Capture the cell that displays the provided text and extract its [X, Y] central coordinate. 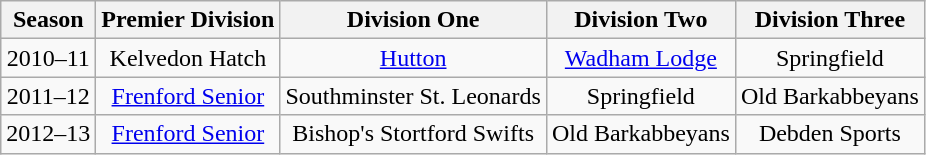
Division One [413, 20]
Division Two [640, 20]
Premier Division [188, 20]
Kelvedon Hatch [188, 58]
2010–11 [48, 58]
2011–12 [48, 96]
Hutton [413, 58]
Debden Sports [830, 134]
Season [48, 20]
2012–13 [48, 134]
Bishop's Stortford Swifts [413, 134]
Southminster St. Leonards [413, 96]
Division Three [830, 20]
Wadham Lodge [640, 58]
